Return the (x, y) coordinate for the center point of the cell that contains the specified text.  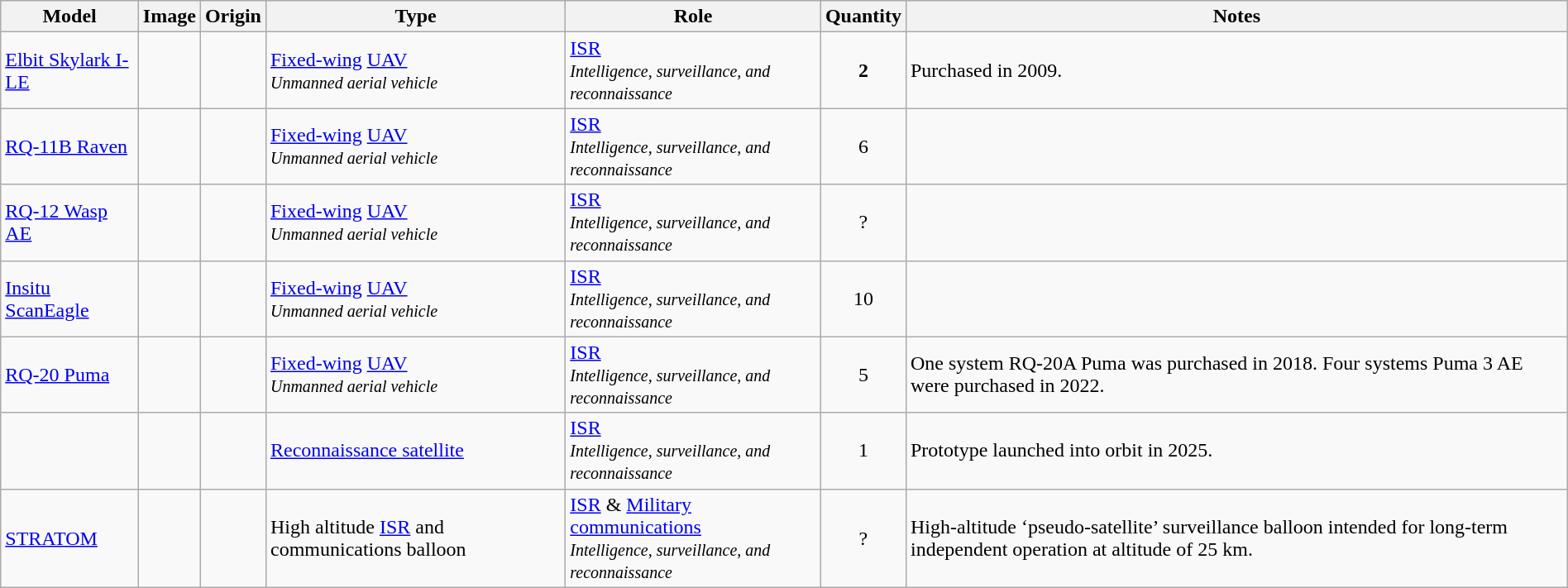
Type (415, 17)
RQ-20 Puma (69, 375)
5 (863, 375)
6 (863, 146)
Insitu ScanEagle (69, 299)
High altitude ISR and communications balloon (415, 538)
Quantity (863, 17)
Purchased in 2009. (1236, 70)
One system RQ-20A Puma was purchased in 2018. Four systems Puma 3 AE were purchased in 2022. (1236, 375)
STRATOM (69, 538)
RQ-11B Raven (69, 146)
10 (863, 299)
Reconnaissance satellite (415, 451)
2 (863, 70)
Model (69, 17)
Role (693, 17)
Elbit Skylark I-LE (69, 70)
Notes (1236, 17)
1 (863, 451)
Origin (233, 17)
High-altitude ‘pseudo-satellite’ surveillance balloon intended for long-term independent operation at altitude of 25 km. (1236, 538)
ISR & Military communicationsIntelligence, surveillance, and reconnaissance (693, 538)
Image (169, 17)
Prototype launched into orbit in 2025. (1236, 451)
RQ-12 Wasp AE (69, 222)
